Find where the given text appears and provide that cell's center as (X, Y) coordinate. 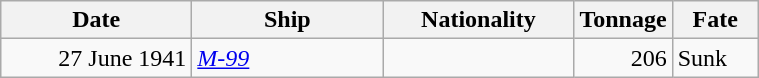
Date (96, 20)
Sunk (715, 58)
Nationality (478, 20)
Fate (715, 20)
Tonnage (623, 20)
27 June 1941 (96, 58)
206 (623, 58)
M-99 (288, 58)
Ship (288, 20)
